From the cell containing the given text, extract its center point as [x, y] coordinate. 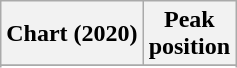
Chart (2020) [72, 34]
Peakposition [189, 34]
